Output the (X, Y) coordinate of the center of the cell containing the given text.  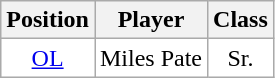
Position (48, 20)
Class (241, 20)
Miles Pate (150, 58)
Sr. (241, 58)
Player (150, 20)
OL (48, 58)
